For the text-containing cell, return its midpoint in (x, y) coordinate format. 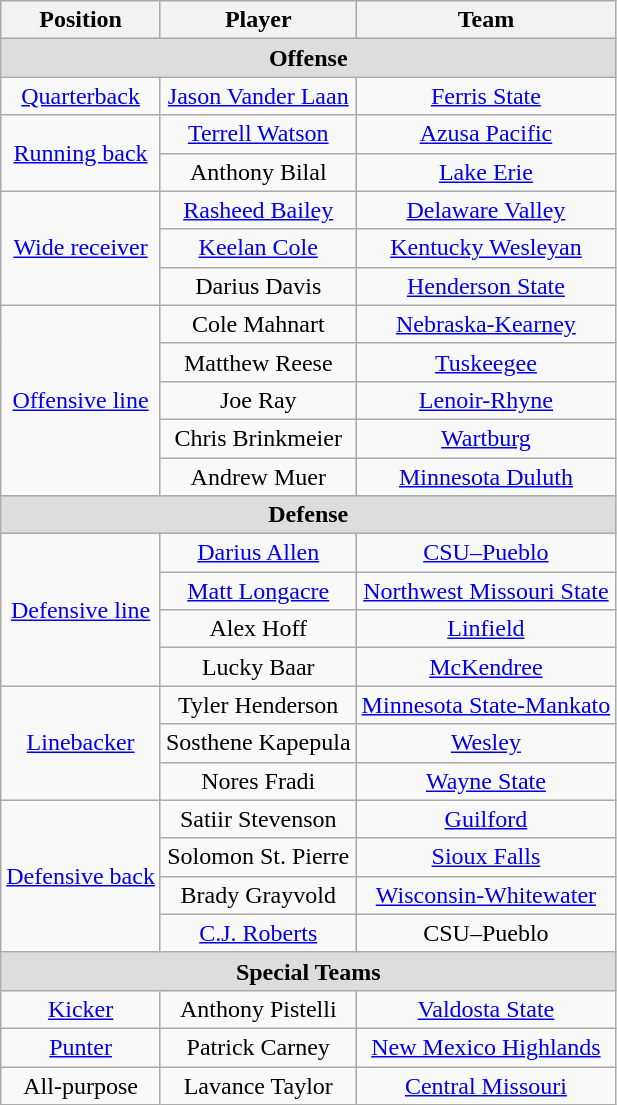
Keelan Cole (258, 248)
Team (486, 20)
Jason Vander Laan (258, 96)
Matthew Reese (258, 362)
New Mexico Highlands (486, 1047)
Lake Erie (486, 172)
Kentucky Wesleyan (486, 248)
Wayne State (486, 781)
Tuskeegee (486, 362)
Linfield (486, 629)
Chris Brinkmeier (258, 438)
Kicker (81, 1009)
Minnesota State-Mankato (486, 705)
Defense (308, 515)
Henderson State (486, 286)
Azusa Pacific (486, 134)
Cole Mahnart (258, 324)
Lavance Taylor (258, 1085)
Tyler Henderson (258, 705)
Wisconsin-Whitewater (486, 895)
Solomon St. Pierre (258, 857)
Central Missouri (486, 1085)
Position (81, 20)
Nebraska-Kearney (486, 324)
Quarterback (81, 96)
Northwest Missouri State (486, 591)
Wartburg (486, 438)
Rasheed Bailey (258, 210)
Alex Hoff (258, 629)
Satiir Stevenson (258, 819)
Lenoir-Rhyne (486, 400)
C.J. Roberts (258, 933)
Lucky Baar (258, 667)
Offensive line (81, 400)
Darius Davis (258, 286)
Player (258, 20)
Defensive back (81, 876)
Minnesota Duluth (486, 477)
Wide receiver (81, 248)
Guilford (486, 819)
Patrick Carney (258, 1047)
Terrell Watson (258, 134)
Defensive line (81, 610)
Darius Allen (258, 553)
Matt Longacre (258, 591)
Nores Fradi (258, 781)
Delaware Valley (486, 210)
Brady Grayvold (258, 895)
Offense (308, 58)
Special Teams (308, 971)
Sioux Falls (486, 857)
McKendree (486, 667)
Running back (81, 153)
Ferris State (486, 96)
Wesley (486, 743)
Valdosta State (486, 1009)
Linebacker (81, 743)
All-purpose (81, 1085)
Joe Ray (258, 400)
Anthony Bilal (258, 172)
Anthony Pistelli (258, 1009)
Punter (81, 1047)
Sosthene Kapepula (258, 743)
Andrew Muer (258, 477)
